Search for the cell housing the specified text and yield its (x, y) center coordinate. 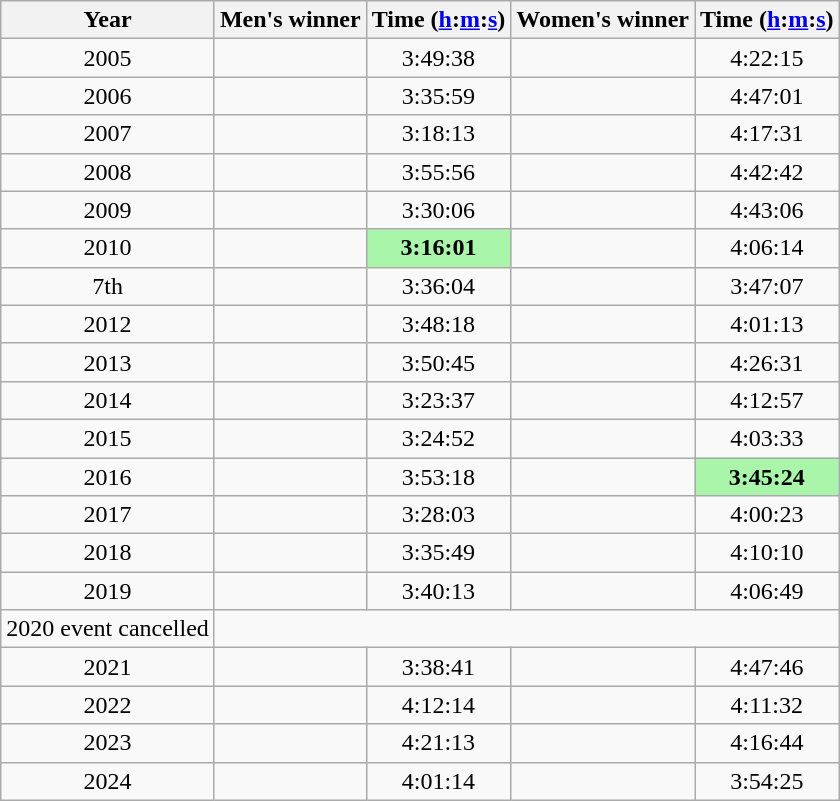
3:48:18 (438, 324)
4:12:57 (766, 400)
3:35:59 (438, 96)
Women's winner (603, 20)
2007 (108, 134)
2008 (108, 172)
2005 (108, 58)
3:45:24 (766, 477)
3:24:52 (438, 438)
2017 (108, 515)
Men's winner (290, 20)
2012 (108, 324)
3:30:06 (438, 210)
4:12:14 (438, 705)
4:16:44 (766, 743)
4:22:15 (766, 58)
2019 (108, 591)
2023 (108, 743)
4:47:01 (766, 96)
3:50:45 (438, 362)
4:06:14 (766, 248)
3:16:01 (438, 248)
4:11:32 (766, 705)
4:47:46 (766, 667)
3:36:04 (438, 286)
3:55:56 (438, 172)
2010 (108, 248)
3:47:07 (766, 286)
4:01:14 (438, 781)
3:54:25 (766, 781)
3:49:38 (438, 58)
2014 (108, 400)
4:03:33 (766, 438)
2022 (108, 705)
4:06:49 (766, 591)
3:53:18 (438, 477)
3:40:13 (438, 591)
3:23:37 (438, 400)
2024 (108, 781)
4:01:13 (766, 324)
7th (108, 286)
4:21:13 (438, 743)
2018 (108, 553)
4:10:10 (766, 553)
4:26:31 (766, 362)
4:43:06 (766, 210)
2013 (108, 362)
2016 (108, 477)
Year (108, 20)
2015 (108, 438)
2009 (108, 210)
3:35:49 (438, 553)
4:00:23 (766, 515)
2020 event cancelled (108, 629)
3:38:41 (438, 667)
3:28:03 (438, 515)
2021 (108, 667)
4:17:31 (766, 134)
2006 (108, 96)
3:18:13 (438, 134)
4:42:42 (766, 172)
